Capture the cell that displays the provided text and extract its [x, y] central coordinate. 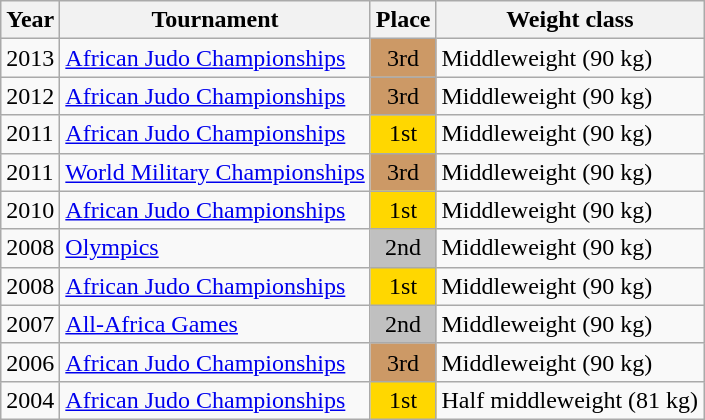
2013 [30, 58]
2006 [30, 362]
2010 [30, 210]
World Military Championships [215, 172]
All-Africa Games [215, 324]
Place [403, 20]
Half middleweight (81 kg) [570, 400]
2012 [30, 96]
Weight class [570, 20]
Year [30, 20]
Olympics [215, 248]
2007 [30, 324]
Tournament [215, 20]
2004 [30, 400]
